For the text-containing cell, return its midpoint in [X, Y] coordinate format. 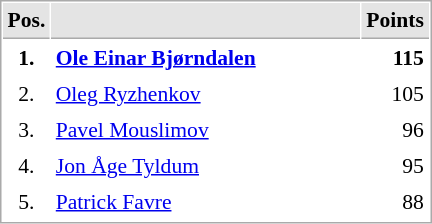
Patrick Favre [206, 201]
95 [396, 165]
Ole Einar Bjørndalen [206, 57]
105 [396, 93]
Points [396, 21]
Pos. [26, 21]
115 [396, 57]
Pavel Mouslimov [206, 129]
Jon Åge Tyldum [206, 165]
3. [26, 129]
2. [26, 93]
4. [26, 165]
5. [26, 201]
96 [396, 129]
1. [26, 57]
88 [396, 201]
Oleg Ryzhenkov [206, 93]
